Search for the cell housing the specified text and yield its [x, y] center coordinate. 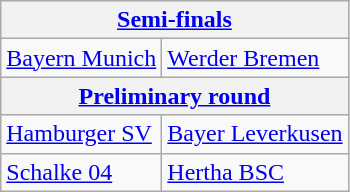
Preliminary round [174, 96]
Hamburger SV [82, 134]
Schalke 04 [82, 172]
Werder Bremen [255, 58]
Hertha BSC [255, 172]
Bayer Leverkusen [255, 134]
Bayern Munich [82, 58]
Semi-finals [174, 20]
